Capture the cell that displays the provided text and extract its (X, Y) central coordinate. 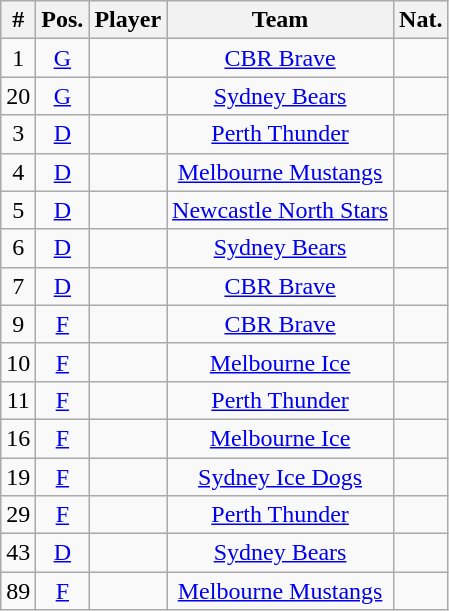
9 (18, 324)
Sydney Ice Dogs (280, 477)
Newcastle North Stars (280, 210)
19 (18, 477)
89 (18, 591)
1 (18, 58)
20 (18, 96)
# (18, 20)
10 (18, 362)
Player (128, 20)
11 (18, 400)
Pos. (62, 20)
16 (18, 438)
5 (18, 210)
3 (18, 134)
Nat. (421, 20)
43 (18, 553)
29 (18, 515)
7 (18, 286)
4 (18, 172)
6 (18, 248)
Team (280, 20)
